Scan for the cell matching the given text and deliver its [x, y] coordinate at center. 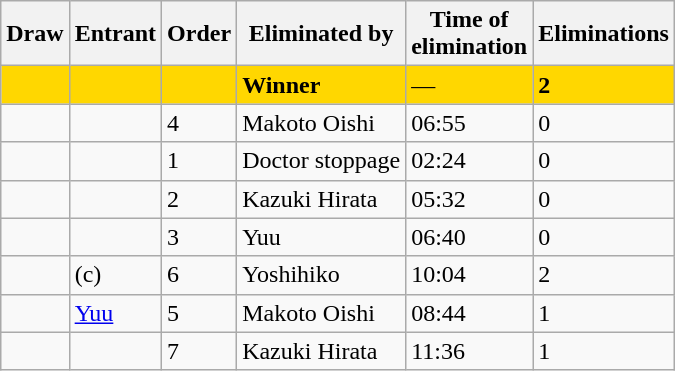
— [470, 85]
06:55 [470, 123]
3 [200, 237]
06:40 [470, 237]
5 [200, 313]
6 [200, 275]
Doctor stoppage [322, 161]
02:24 [470, 161]
Eliminations [604, 34]
Yoshihiko [322, 275]
Draw [35, 34]
(c) [115, 275]
4 [200, 123]
Winner [322, 85]
Order [200, 34]
11:36 [470, 351]
05:32 [470, 199]
7 [200, 351]
10:04 [470, 275]
08:44 [470, 313]
Time ofelimination [470, 34]
Eliminated by [322, 34]
Entrant [115, 34]
